Detect which cell encompasses the target text, then output its [x, y] center coordinate. 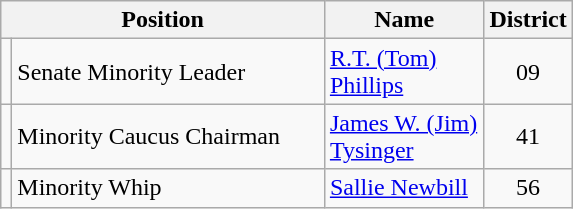
Sallie Newbill [404, 188]
Minority Caucus Chairman [168, 136]
56 [528, 188]
09 [528, 72]
41 [528, 136]
Position [163, 20]
James W. (Jim) Tysinger [404, 136]
R.T. (Tom) Phillips [404, 72]
Name [404, 20]
Senate Minority Leader [168, 72]
Minority Whip [168, 188]
District [528, 20]
